Scan for the cell matching the given text and deliver its [x, y] coordinate at center. 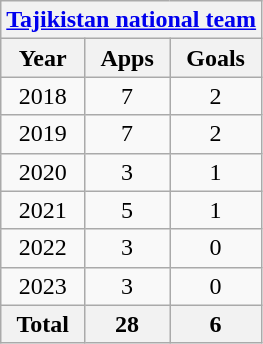
6 [216, 324]
5 [128, 210]
2019 [43, 134]
2023 [43, 286]
28 [128, 324]
Total [43, 324]
2022 [43, 248]
2021 [43, 210]
2020 [43, 172]
Apps [128, 58]
Tajikistan national team [132, 20]
2018 [43, 96]
Year [43, 58]
Goals [216, 58]
